Capture the cell that displays the provided text and extract its [x, y] central coordinate. 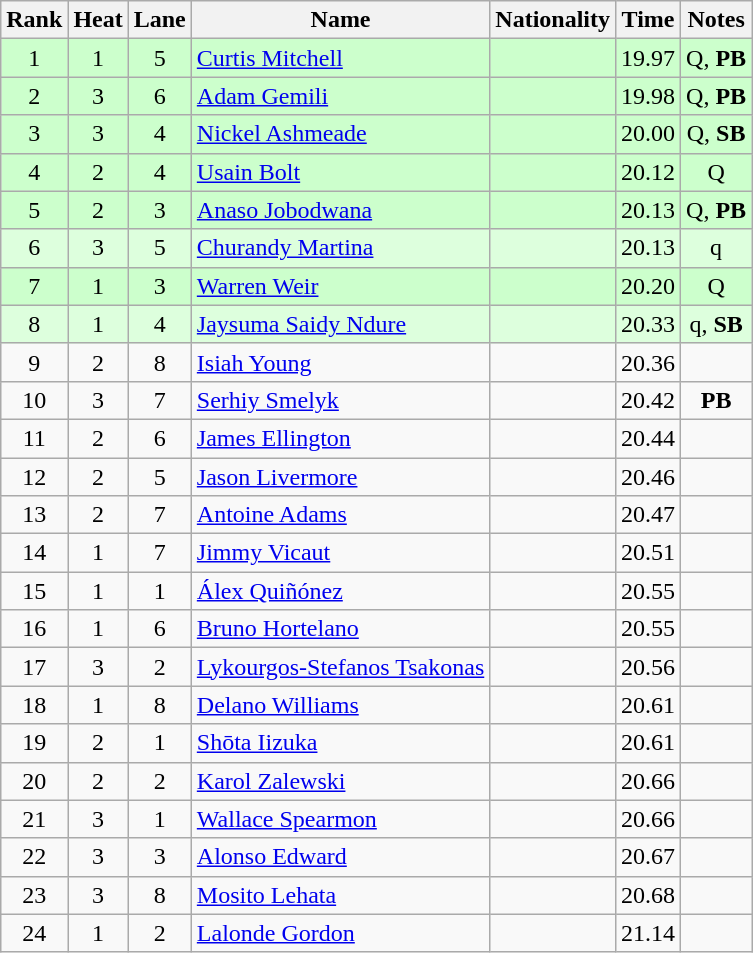
20.33 [648, 324]
Jaysuma Saidy Ndure [340, 324]
20.56 [648, 667]
20.44 [648, 438]
20.20 [648, 286]
20.36 [648, 362]
James Ellington [340, 438]
20 [34, 781]
20.67 [648, 857]
21.14 [648, 933]
22 [34, 857]
q [716, 248]
Warren Weir [340, 286]
Anaso Jobodwana [340, 210]
20.68 [648, 895]
20.12 [648, 172]
20.42 [648, 400]
16 [34, 629]
21 [34, 819]
9 [34, 362]
Antoine Adams [340, 515]
Jason Livermore [340, 477]
24 [34, 933]
PB [716, 400]
11 [34, 438]
12 [34, 477]
Serhiy Smelyk [340, 400]
14 [34, 553]
19.98 [648, 96]
10 [34, 400]
Adam Gemili [340, 96]
Q, SB [716, 134]
Mosito Lehata [340, 895]
Usain Bolt [340, 172]
20.00 [648, 134]
15 [34, 591]
Jimmy Vicaut [340, 553]
Karol Zalewski [340, 781]
13 [34, 515]
Rank [34, 20]
20.46 [648, 477]
Churandy Martina [340, 248]
23 [34, 895]
17 [34, 667]
19.97 [648, 58]
Alonso Edward [340, 857]
Álex Quiñónez [340, 591]
Time [648, 20]
Delano Williams [340, 705]
20.47 [648, 515]
Isiah Young [340, 362]
Bruno Hortelano [340, 629]
Curtis Mitchell [340, 58]
Nickel Ashmeade [340, 134]
Nationality [553, 20]
Lane [160, 20]
Notes [716, 20]
Lalonde Gordon [340, 933]
20.51 [648, 553]
Heat [98, 20]
18 [34, 705]
Lykourgos-Stefanos Tsakonas [340, 667]
Name [340, 20]
Shōta Iizuka [340, 743]
19 [34, 743]
Wallace Spearmon [340, 819]
q, SB [716, 324]
